Provide the (X, Y) coordinate of the cell's center where the given text is located.  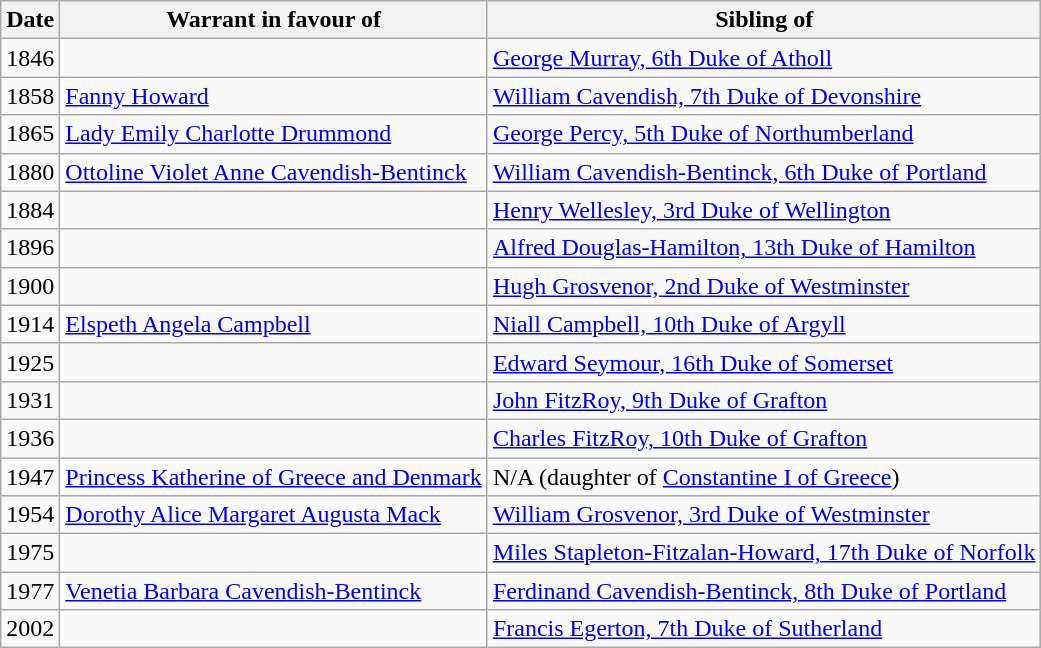
George Murray, 6th Duke of Atholl (764, 58)
John FitzRoy, 9th Duke of Grafton (764, 400)
1846 (30, 58)
1931 (30, 400)
Fanny Howard (274, 96)
1900 (30, 286)
1925 (30, 362)
Lady Emily Charlotte Drummond (274, 134)
1914 (30, 324)
William Cavendish-Bentinck, 6th Duke of Portland (764, 172)
Ottoline Violet Anne Cavendish-Bentinck (274, 172)
Niall Campbell, 10th Duke of Argyll (764, 324)
Charles FitzRoy, 10th Duke of Grafton (764, 438)
Francis Egerton, 7th Duke of Sutherland (764, 629)
1896 (30, 248)
Elspeth Angela Campbell (274, 324)
2002 (30, 629)
1865 (30, 134)
1975 (30, 553)
Warrant in favour of (274, 20)
1880 (30, 172)
1947 (30, 477)
Alfred Douglas-Hamilton, 13th Duke of Hamilton (764, 248)
N/A (daughter of Constantine I of Greece) (764, 477)
1858 (30, 96)
Miles Stapleton-Fitzalan-Howard, 17th Duke of Norfolk (764, 553)
Henry Wellesley, 3rd Duke of Wellington (764, 210)
Venetia Barbara Cavendish-Bentinck (274, 591)
1936 (30, 438)
George Percy, 5th Duke of Northumberland (764, 134)
Edward Seymour, 16th Duke of Somerset (764, 362)
William Grosvenor, 3rd Duke of Westminster (764, 515)
Sibling of (764, 20)
1977 (30, 591)
Hugh Grosvenor, 2nd Duke of Westminster (764, 286)
1884 (30, 210)
Ferdinand Cavendish-Bentinck, 8th Duke of Portland (764, 591)
Dorothy Alice Margaret Augusta Mack (274, 515)
Princess Katherine of Greece and Denmark (274, 477)
1954 (30, 515)
William Cavendish, 7th Duke of Devonshire (764, 96)
Date (30, 20)
